For the text-containing cell, return its midpoint in (X, Y) coordinate format. 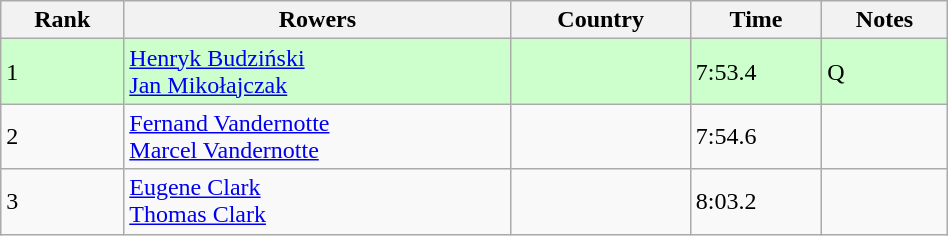
Rowers (318, 20)
Fernand VandernotteMarcel Vandernotte (318, 136)
Henryk BudzińskiJan Mikołajczak (318, 72)
Country (600, 20)
Eugene ClarkThomas Clark (318, 202)
3 (62, 202)
1 (62, 72)
7:53.4 (756, 72)
8:03.2 (756, 202)
Notes (884, 20)
2 (62, 136)
Rank (62, 20)
7:54.6 (756, 136)
Q (884, 72)
Time (756, 20)
